For the text-containing cell, return its midpoint in [X, Y] coordinate format. 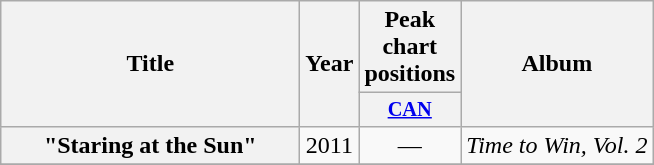
"Staring at the Sun" [150, 145]
CAN [410, 110]
Album [557, 64]
Title [150, 64]
Peak chart positions [410, 47]
— [410, 145]
Year [330, 64]
2011 [330, 145]
Time to Win, Vol. 2 [557, 145]
